From the cell containing the given text, extract its center point as [X, Y] coordinate. 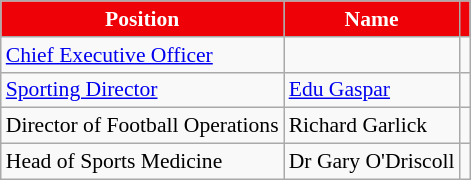
Position [142, 19]
Edu Gaspar [372, 90]
Head of Sports Medicine [142, 162]
Name [372, 19]
Dr Gary O'Driscoll [372, 162]
Chief Executive Officer [142, 55]
Director of Football Operations [142, 126]
Sporting Director [142, 90]
Richard Garlick [372, 126]
